Detect which cell encompasses the target text, then output its (x, y) center coordinate. 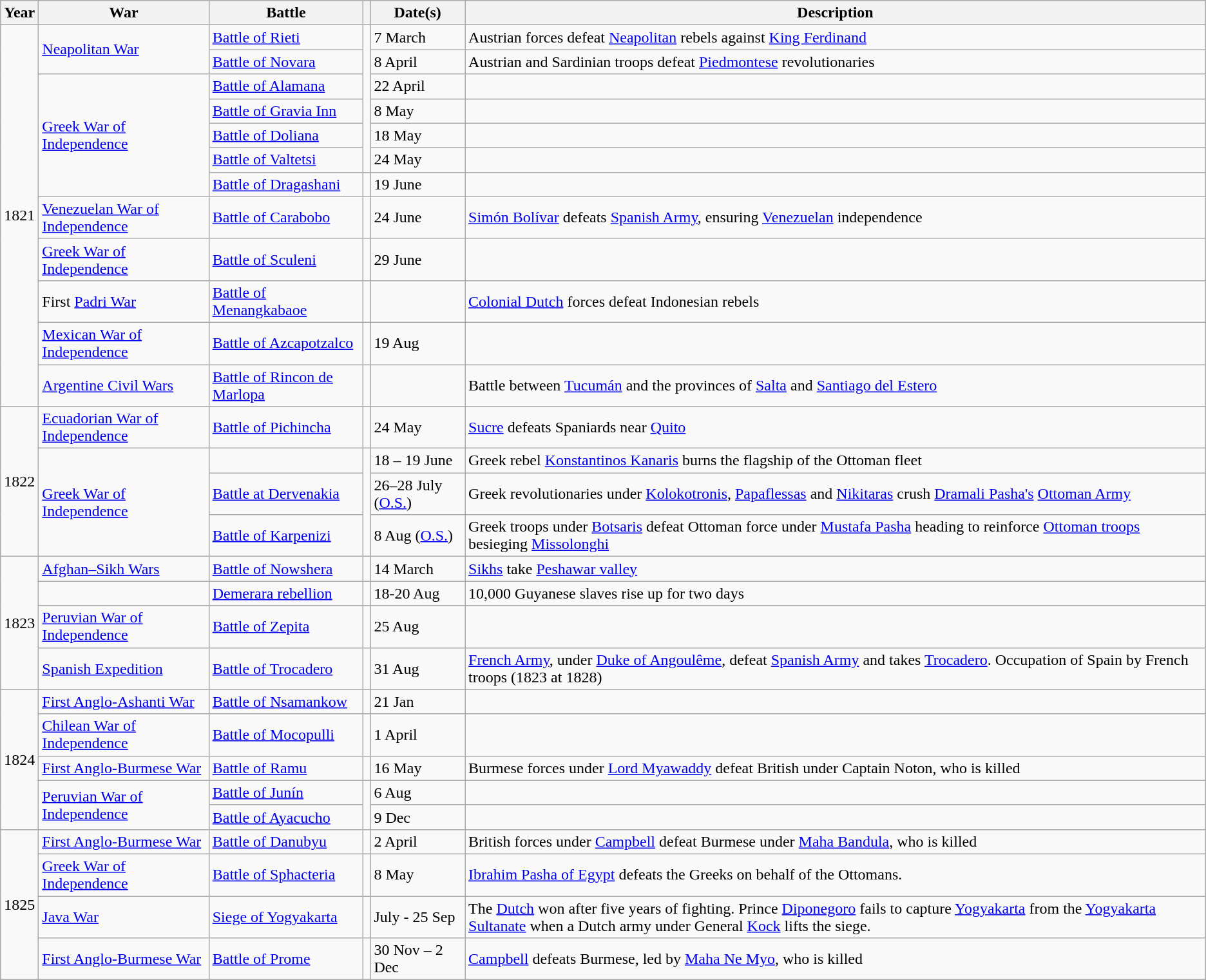
Battle of Nowshera (286, 569)
Battle of Sculeni (286, 259)
Campbell defeats Burmese, led by Maha Ne Myo, who is killed (836, 959)
8 April (417, 62)
Battle of Dragashani (286, 184)
Colonial Dutch forces defeat Indonesian rebels (836, 302)
Battle of Trocadero (286, 669)
21 Jan (417, 702)
Neapolitan War (124, 50)
Battle of Sphacteria (286, 875)
Siege of Yogyakarta (286, 916)
Burmese forces under Lord Myawaddy defeat British under Captain Noton, who is killed (836, 768)
Greek revolutionaries under Kolokotronis, Papaflessas and Nikitaras crush Dramali Pasha's Ottoman Army (836, 494)
18 May (417, 135)
Battle of Prome (286, 959)
First Anglo-Ashanti War (124, 702)
Spanish Expedition (124, 669)
Chilean War of Independence (124, 735)
18-20 Aug (417, 593)
16 May (417, 768)
24 June (417, 218)
7 March (417, 37)
22 April (417, 86)
Venezuelan War of Independence (124, 218)
Battle of Junín (286, 793)
Battle of Gravia Inn (286, 111)
Battle of Mocopulli (286, 735)
Mexican War of Independence (124, 343)
Battle of Pichincha (286, 428)
Ecuadorian War of Independence (124, 428)
2 April (417, 841)
Battle of Novara (286, 62)
Battle of Rieti (286, 37)
19 June (417, 184)
29 June (417, 259)
Battle of Doliana (286, 135)
26–28 July (O.S.) (417, 494)
1824 (19, 759)
Java War (124, 916)
Ibrahim Pasha of Egypt defeats the Greeks on behalf of the Ottomans. (836, 875)
Argentine Civil Wars (124, 385)
9 Dec (417, 817)
Battle between Tucumán and the provinces of Salta and Santiago del Estero (836, 385)
Battle of Menangkabaoe (286, 302)
Battle of Ayacucho (286, 817)
Austrian and Sardinian troops defeat Piedmontese revolutionaries (836, 62)
14 March (417, 569)
6 Aug (417, 793)
Greek troops under Botsaris defeat Ottoman force under Mustafa Pasha heading to reinforce Ottoman troops besieging Missolonghi (836, 536)
Simón Bolívar defeats Spanish Army, ensuring Venezuelan independence (836, 218)
Battle of Karpenizi (286, 536)
30 Nov – 2 Dec (417, 959)
Battle of Zepita (286, 626)
French Army, under Duke of Angoulême, defeat Spanish Army and takes Trocadero. Occupation of Spain by French troops (1823 at 1828) (836, 669)
Austrian forces defeat Neapolitan rebels against King Ferdinand (836, 37)
Battle of Azcapotzalco (286, 343)
Battle of Carabobo (286, 218)
25 Aug (417, 626)
19 Aug (417, 343)
1821 (19, 216)
July - 25 Sep (417, 916)
Description (836, 13)
1822 (19, 482)
Date(s) (417, 13)
Battle of Valtetsi (286, 160)
Afghan–Sikh Wars (124, 569)
Battle of Danubyu (286, 841)
1823 (19, 623)
Battle of Rincon de Marlopa (286, 385)
Sikhs take Peshawar valley (836, 569)
Battle (286, 13)
31 Aug (417, 669)
10,000 Guyanese slaves rise up for two days (836, 593)
Battle of Ramu (286, 768)
Battle at Dervenakia (286, 494)
1 April (417, 735)
18 – 19 June (417, 461)
Year (19, 13)
Demerara rebellion (286, 593)
Battle of Alamana (286, 86)
First Padri War (124, 302)
Battle of Nsamankow (286, 702)
Greek rebel Konstantinos Kanaris burns the flagship of the Ottoman fleet (836, 461)
8 Aug (O.S.) (417, 536)
1825 (19, 905)
Sucre defeats Spaniards near Quito (836, 428)
British forces under Campbell defeat Burmese under Maha Bandula, who is killed (836, 841)
War (124, 13)
